Detect which cell encompasses the target text, then output its (x, y) center coordinate. 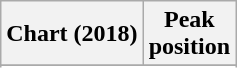
Chart (2018) (72, 34)
Peakposition (189, 34)
